Determine the (X, Y) coordinate at the center of the cell enclosing the given text.  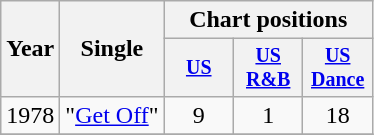
18 (338, 115)
USR&B (268, 68)
1978 (30, 115)
USDance (338, 68)
Year (30, 49)
Single (112, 49)
US (198, 68)
9 (198, 115)
Chart positions (268, 20)
1 (268, 115)
"Get Off" (112, 115)
